Find where the given text appears and provide that cell's center as (X, Y) coordinate. 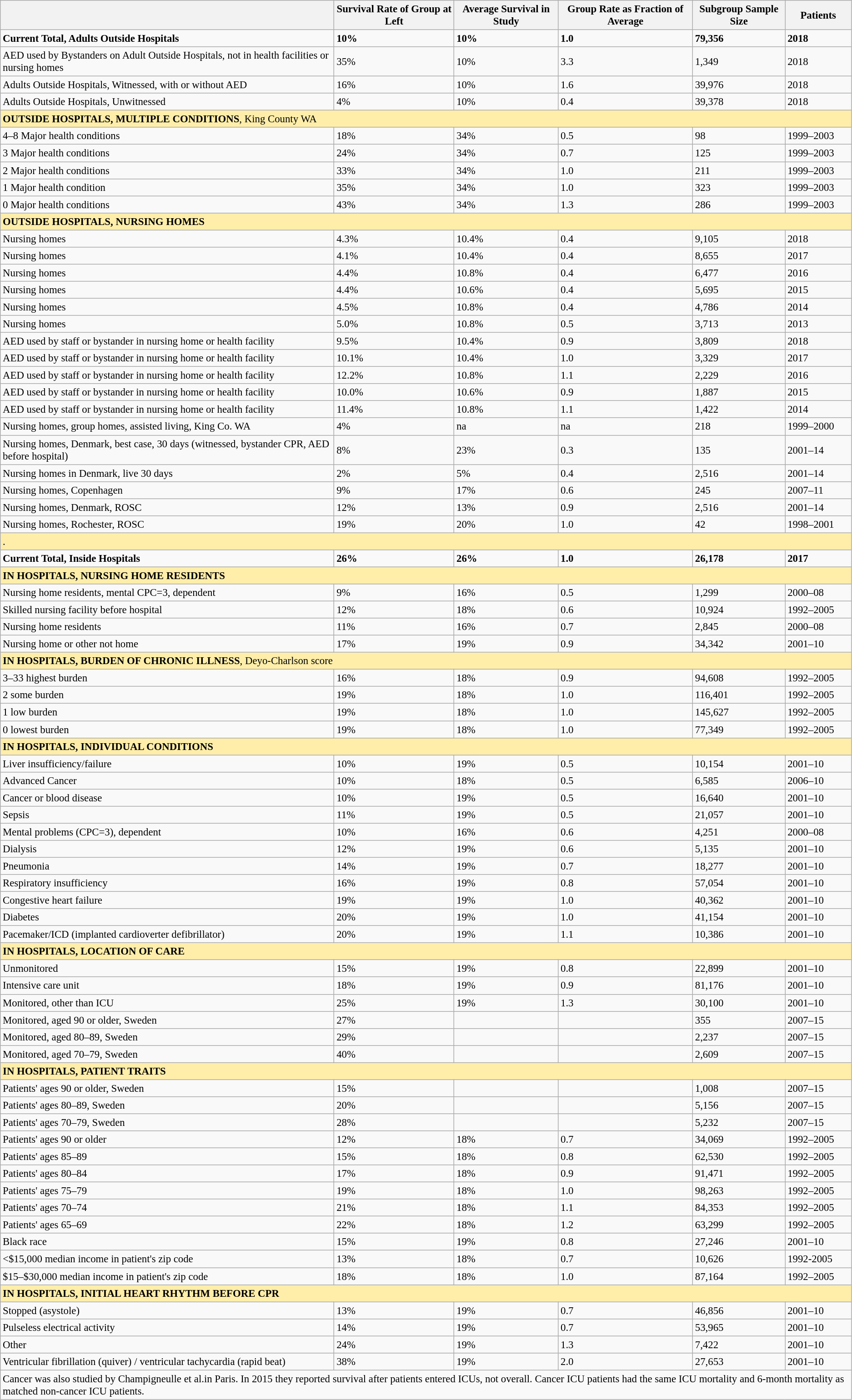
Patients' ages 70–74 (167, 1208)
IN HOSPITALS, NURSING HOME RESIDENTS (426, 575)
1,422 (738, 410)
0.3 (626, 450)
27% (394, 1020)
3–33 highest burden (167, 678)
79,356 (738, 39)
26,178 (738, 559)
29% (394, 1037)
Nursing homes, Copenhagen (167, 490)
Black race (167, 1242)
5,135 (738, 849)
IN HOSPITALS, INITIAL HEART RHYTHM BEFORE CPR (426, 1293)
IN HOSPITALS, INDIVIDUAL CONDITIONS (426, 746)
2,229 (738, 375)
2007–11 (818, 490)
Subgroup Sample Size (738, 15)
Patients' ages 65–69 (167, 1225)
Dialysis (167, 849)
42 (738, 525)
323 (738, 187)
22,899 (738, 969)
1.6 (626, 85)
0 Major health conditions (167, 205)
7,422 (738, 1345)
4.1% (394, 256)
10,154 (738, 764)
IN HOSPITALS, BURDEN OF CHRONIC ILLNESS, Deyo-Charlson score (426, 661)
12.2% (394, 375)
Pulseless electrical activity (167, 1327)
1,349 (738, 62)
1998–2001 (818, 525)
6,477 (738, 273)
3,809 (738, 341)
Cancer or blood disease (167, 798)
30,100 (738, 1003)
43% (394, 205)
28% (394, 1122)
87,164 (738, 1276)
4.5% (394, 307)
63,299 (738, 1225)
94,608 (738, 678)
Patients' ages 90 or older (167, 1140)
4,251 (738, 832)
1992-2005 (818, 1259)
Sepsis (167, 815)
41,154 (738, 917)
Unmonitored (167, 969)
53,965 (738, 1327)
Patients' ages 80–89, Sweden (167, 1105)
2006–10 (818, 780)
Other (167, 1345)
245 (738, 490)
1,299 (738, 593)
5,156 (738, 1105)
5% (506, 473)
Patients' ages 85–89 (167, 1157)
57,054 (738, 883)
Patients' ages 75–79 (167, 1191)
27,653 (738, 1362)
4.3% (394, 239)
Monitored, aged 90 or older, Sweden (167, 1020)
Pneumonia (167, 866)
218 (738, 427)
9,105 (738, 239)
Nursing homes, group homes, assisted living, King Co. WA (167, 427)
1,008 (738, 1088)
5,695 (738, 290)
Nursing homes, Rochester, ROSC (167, 525)
Nursing homes, Denmark, ROSC (167, 507)
2,845 (738, 627)
Monitored, aged 70–79, Sweden (167, 1054)
Monitored, aged 80–89, Sweden (167, 1037)
81,176 (738, 986)
IN HOSPITALS, PATIENT TRAITS (426, 1071)
22% (394, 1225)
0 lowest burden (167, 730)
38% (394, 1362)
2.0 (626, 1362)
39,378 (738, 102)
5,232 (738, 1122)
3 Major health conditions (167, 153)
10.0% (394, 392)
3.3 (626, 62)
23% (506, 450)
Diabetes (167, 917)
AED used by Bystanders on Adult Outside Hospitals, not in health facilities or nursing homes (167, 62)
355 (738, 1020)
Intensive care unit (167, 986)
2 Major health conditions (167, 170)
Group Rate as Fraction of Average (626, 15)
34,342 (738, 644)
Adults Outside Hospitals, Witnessed, with or without AED (167, 85)
1,887 (738, 392)
10,626 (738, 1259)
3,713 (738, 324)
Patients' ages 80–84 (167, 1174)
2 some burden (167, 695)
$15–$30,000 median income in patient's zip code (167, 1276)
OUTSIDE HOSPITALS, MULTIPLE CONDITIONS, King County WA (426, 119)
8% (394, 450)
62,530 (738, 1157)
3,329 (738, 358)
Patients' ages 90 or older, Sweden (167, 1088)
11.4% (394, 410)
Nursing home residents (167, 627)
Ventricular fibrillation (quiver) / ventricular tachycardia (rapid beat) (167, 1362)
1999–2000 (818, 427)
1 low burden (167, 712)
9.5% (394, 341)
Skilled nursing facility before hospital (167, 610)
Survival Rate of Group at Left (394, 15)
Patients (818, 15)
Mental problems (CPC=3), dependent (167, 832)
10,924 (738, 610)
Average Survival in Study (506, 15)
27,246 (738, 1242)
Current Total, Adults Outside Hospitals (167, 39)
OUTSIDE HOSPITALS, NURSING HOMES (426, 221)
77,349 (738, 730)
116,401 (738, 695)
46,856 (738, 1310)
Stopped (asystole) (167, 1310)
18,277 (738, 866)
Nursing home residents, mental CPC=3, dependent (167, 593)
IN HOSPITALS, LOCATION OF CARE (426, 951)
211 (738, 170)
Advanced Cancer (167, 780)
<$15,000 median income in patient's zip code (167, 1259)
4–8 Major health conditions (167, 136)
1.2 (626, 1225)
135 (738, 450)
2,237 (738, 1037)
8,655 (738, 256)
145,627 (738, 712)
98,263 (738, 1191)
10,386 (738, 935)
39,976 (738, 85)
Monitored, other than ICU (167, 1003)
1 Major health condition (167, 187)
40,362 (738, 900)
21,057 (738, 815)
286 (738, 205)
4,786 (738, 307)
Nursing homes, Denmark, best case, 30 days (witnessed, bystander CPR, AED before hospital) (167, 450)
21% (394, 1208)
10.1% (394, 358)
Pacemaker/ICD (implanted cardioverter defibrillator) (167, 935)
40% (394, 1054)
84,353 (738, 1208)
98 (738, 136)
Nursing homes in Denmark, live 30 days (167, 473)
Current Total, Inside Hospitals (167, 559)
Congestive heart failure (167, 900)
Respiratory insufficiency (167, 883)
. (426, 541)
33% (394, 170)
2,609 (738, 1054)
6,585 (738, 780)
25% (394, 1003)
Adults Outside Hospitals, Unwitnessed (167, 102)
91,471 (738, 1174)
125 (738, 153)
16,640 (738, 798)
2% (394, 473)
34,069 (738, 1140)
Nursing home or other not home (167, 644)
Patients' ages 70–79, Sweden (167, 1122)
2013 (818, 324)
5.0% (394, 324)
Liver insufficiency/failure (167, 764)
